For the text-containing cell, return its midpoint in (x, y) coordinate format. 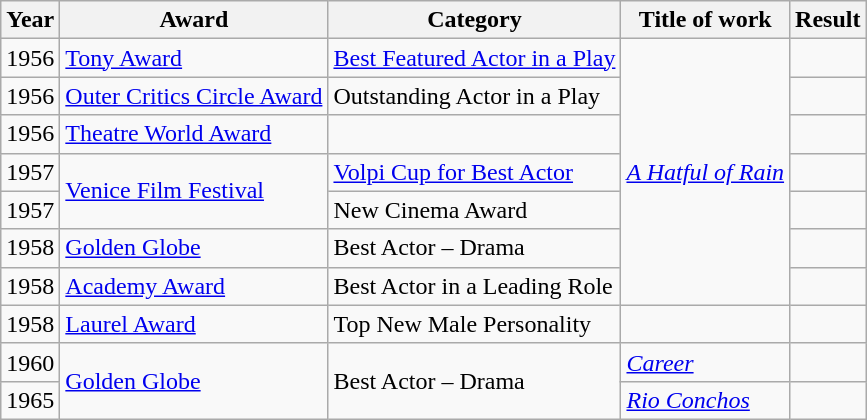
Year (30, 20)
1965 (30, 400)
Academy Award (194, 286)
New Cinema Award (474, 210)
Best Actor in a Leading Role (474, 286)
Venice Film Festival (194, 191)
A Hatful of Rain (706, 172)
Rio Conchos (706, 400)
Title of work (706, 20)
Award (194, 20)
Tony Award (194, 58)
Category (474, 20)
Best Featured Actor in a Play (474, 58)
Career (706, 362)
Laurel Award (194, 324)
1960 (30, 362)
Volpi Cup for Best Actor (474, 172)
Result (828, 20)
Top New Male Personality (474, 324)
Outstanding Actor in a Play (474, 96)
Theatre World Award (194, 134)
Outer Critics Circle Award (194, 96)
